Detect which cell encompasses the target text, then output its [X, Y] center coordinate. 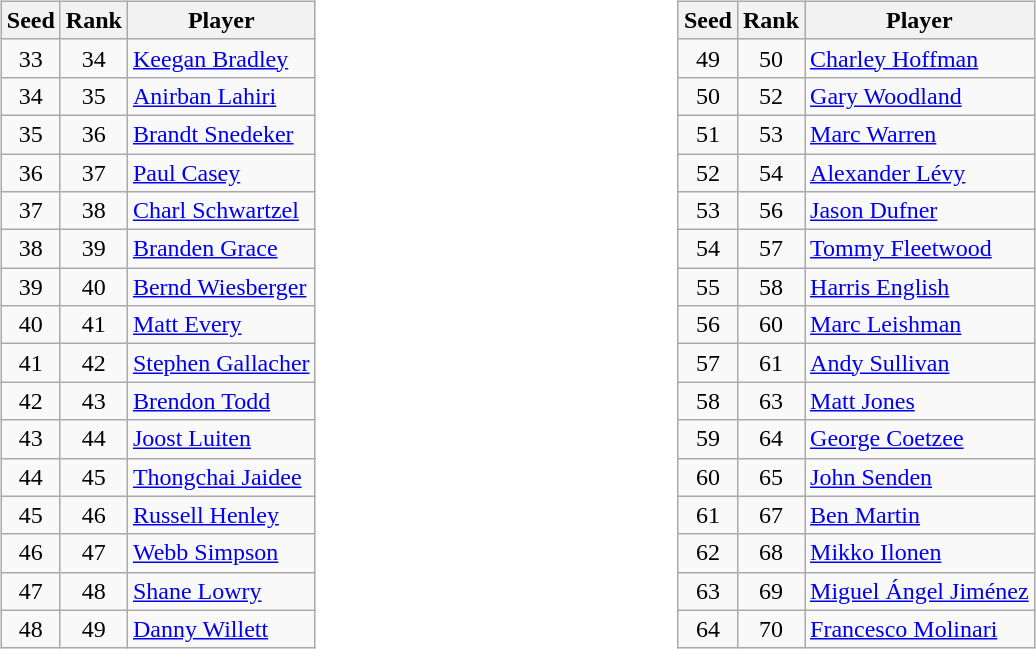
68 [770, 553]
Andy Sullivan [920, 363]
67 [770, 515]
Ben Martin [920, 515]
Branden Grace [221, 249]
Marc Leishman [920, 325]
Joost Luiten [221, 439]
Matt Every [221, 325]
Charl Schwartzel [221, 211]
Brendon Todd [221, 401]
Jason Dufner [920, 211]
Francesco Molinari [920, 629]
Danny Willett [221, 629]
51 [708, 134]
Russell Henley [221, 515]
65 [770, 477]
Anirban Lahiri [221, 96]
John Senden [920, 477]
Paul Casey [221, 173]
Alexander Lévy [920, 173]
Mikko Ilonen [920, 553]
59 [708, 439]
Shane Lowry [221, 591]
33 [30, 58]
Bernd Wiesberger [221, 287]
Keegan Bradley [221, 58]
Matt Jones [920, 401]
Gary Woodland [920, 96]
62 [708, 553]
Charley Hoffman [920, 58]
55 [708, 287]
Webb Simpson [221, 553]
Marc Warren [920, 134]
George Coetzee [920, 439]
Thongchai Jaidee [221, 477]
Miguel Ángel Jiménez [920, 591]
69 [770, 591]
Stephen Gallacher [221, 363]
Brandt Snedeker [221, 134]
70 [770, 629]
Tommy Fleetwood [920, 249]
Harris English [920, 287]
